Extract the (X, Y) coordinate from the center of the cell holding the provided text.  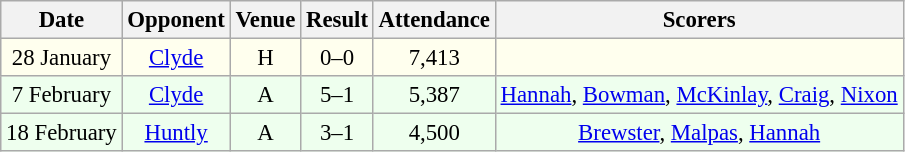
7 February (62, 95)
4,500 (434, 133)
Opponent (176, 20)
Brewster, Malpas, Hannah (699, 133)
Scorers (699, 20)
Huntly (176, 133)
Venue (266, 20)
Attendance (434, 20)
0–0 (338, 58)
18 February (62, 133)
Date (62, 20)
5–1 (338, 95)
H (266, 58)
Result (338, 20)
28 January (62, 58)
Hannah, Bowman, McKinlay, Craig, Nixon (699, 95)
3–1 (338, 133)
5,387 (434, 95)
7,413 (434, 58)
